Provide the (x, y) coordinate of the cell's center where the given text is located.  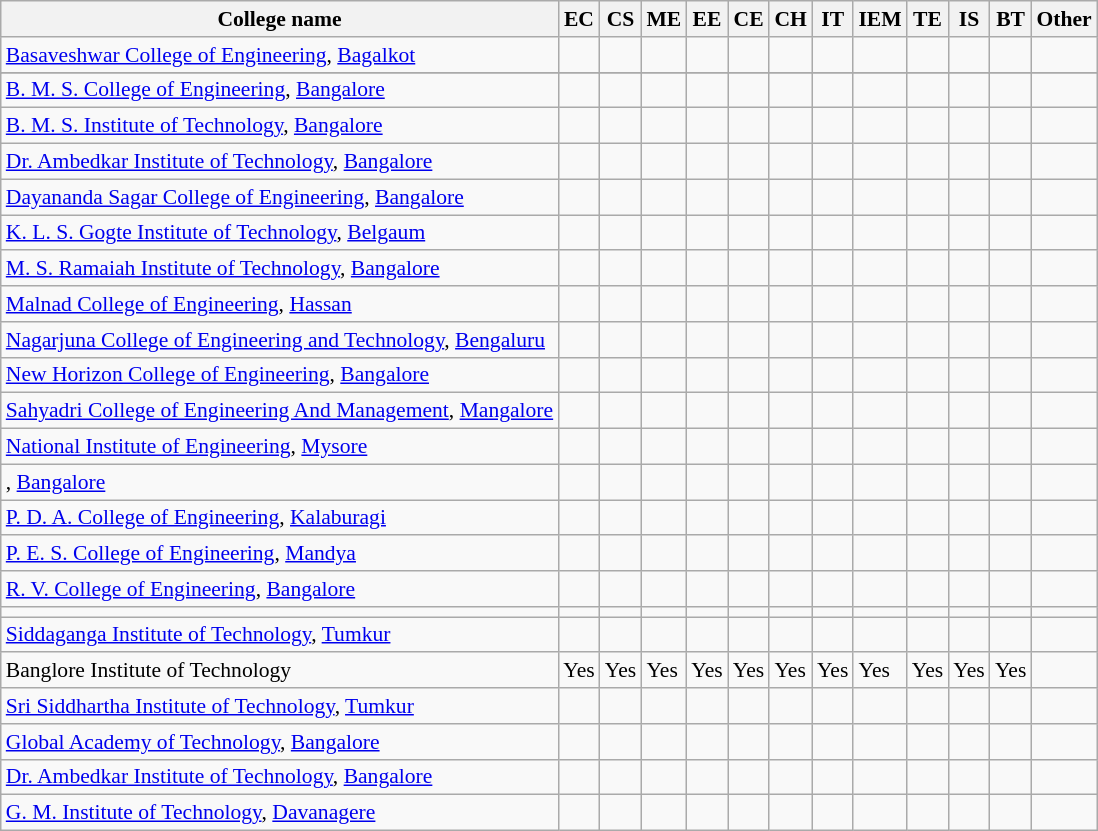
Banglore Institute of Technology (280, 671)
National Institute of Engineering, Mysore (280, 447)
Sri Siddhartha Institute of Technology, Tumkur (280, 706)
P. D. A. College of Engineering, Kalaburagi (280, 518)
, Bangalore (280, 482)
CH (790, 19)
Sahyadri College of Engineering And Management, Mangalore (280, 411)
EC (579, 19)
BT (1011, 19)
R. V. College of Engineering, Bangalore (280, 589)
Other (1064, 19)
EE (707, 19)
CE (749, 19)
P. E. S. College of Engineering, Mandya (280, 554)
B. M. S. Institute of Technology, Bangalore (280, 126)
IT (833, 19)
CS (621, 19)
New Horizon College of Engineering, Bangalore (280, 375)
G. M. Institute of Technology, Davanagere (280, 813)
TE (928, 19)
Malnad College of Engineering, Hassan (280, 304)
IEM (880, 19)
Global Academy of Technology, Bangalore (280, 742)
College name (280, 19)
Basaveshwar College of Engineering, Bagalkot (280, 55)
IS (969, 19)
B. M. S. College of Engineering, Bangalore (280, 90)
K. L. S. Gogte Institute of Technology, Belgaum (280, 233)
ME (664, 19)
Dayananda Sagar College of Engineering, Bangalore (280, 197)
Nagarjuna College of Engineering and Technology, Bengaluru (280, 340)
Siddaganga Institute of Technology, Tumkur (280, 635)
M. S. Ramaiah Institute of Technology, Bangalore (280, 269)
